Extract the (X, Y) coordinate from the center of the cell holding the provided text.  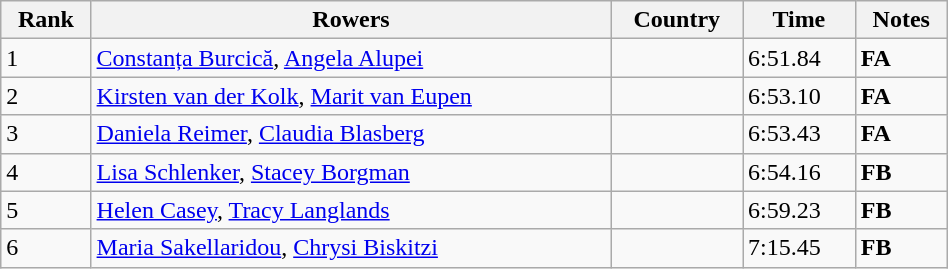
Rowers (351, 20)
Lisa Schlenker, Stacey Borgman (351, 172)
Kirsten van der Kolk, Marit van Eupen (351, 96)
6:53.43 (798, 134)
1 (46, 58)
5 (46, 210)
6:51.84 (798, 58)
Constanța Burcică, Angela Alupei (351, 58)
6:59.23 (798, 210)
Time (798, 20)
4 (46, 172)
7:15.45 (798, 248)
Country (677, 20)
6 (46, 248)
2 (46, 96)
Rank (46, 20)
Notes (901, 20)
Helen Casey, Tracy Langlands (351, 210)
Maria Sakellaridou, Chrysi Biskitzi (351, 248)
3 (46, 134)
6:54.16 (798, 172)
6:53.10 (798, 96)
Daniela Reimer, Claudia Blasberg (351, 134)
